Return [X, Y] of the center of cell containing provided text 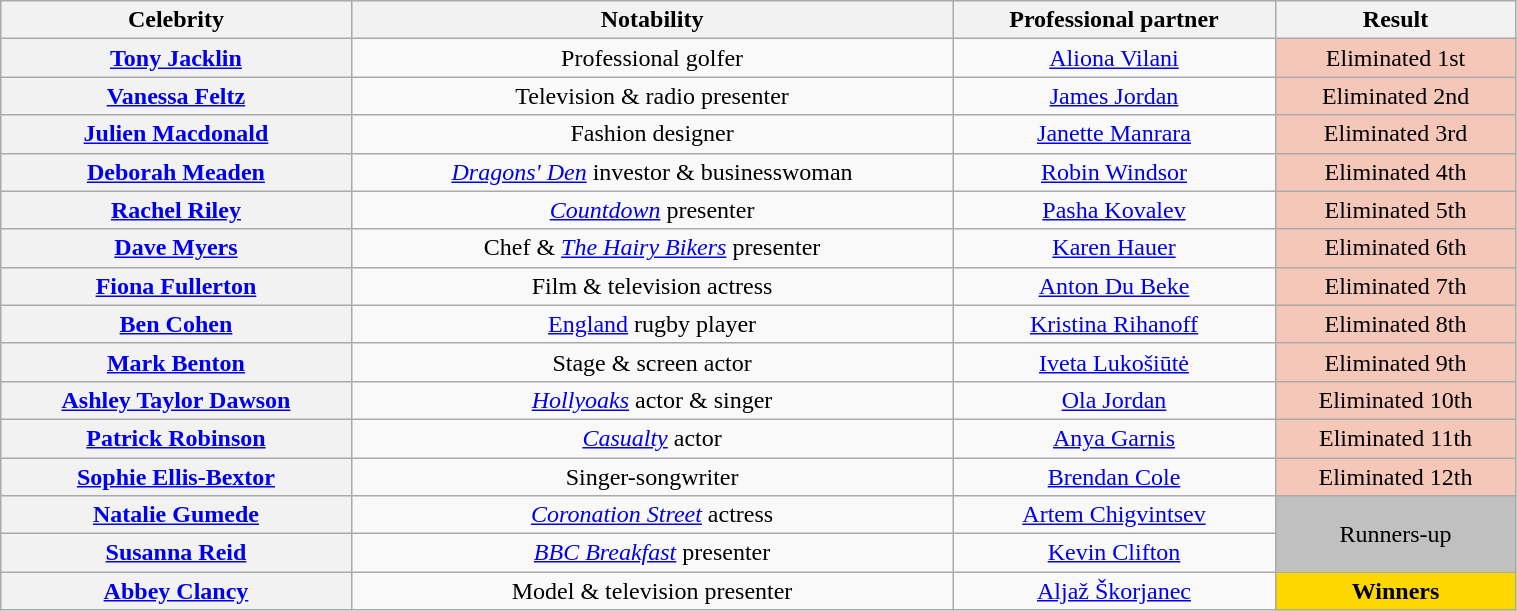
Susanna Reid [176, 553]
Runners-up [1396, 534]
Winners [1396, 591]
Brendan Cole [1114, 477]
Sophie Ellis-Bextor [176, 477]
Eliminated 7th [1396, 286]
Natalie Gumede [176, 515]
Result [1396, 20]
Vanessa Feltz [176, 96]
England rugby player [652, 324]
Eliminated 4th [1396, 172]
Dave Myers [176, 248]
Pasha Kovalev [1114, 210]
BBC Breakfast presenter [652, 553]
Deborah Meaden [176, 172]
Kevin Clifton [1114, 553]
Ben Cohen [176, 324]
Tony Jacklin [176, 58]
Iveta Lukošiūtė [1114, 362]
Model & television presenter [652, 591]
Casualty actor [652, 438]
Celebrity [176, 20]
Film & television actress [652, 286]
Julien Macdonald [176, 134]
James Jordan [1114, 96]
Dragons' Den investor & businesswoman [652, 172]
Fashion designer [652, 134]
Fiona Fullerton [176, 286]
Television & radio presenter [652, 96]
Aljaž Škorjanec [1114, 591]
Artem Chigvintsev [1114, 515]
Eliminated 5th [1396, 210]
Eliminated 10th [1396, 400]
Professional golfer [652, 58]
Patrick Robinson [176, 438]
Eliminated 12th [1396, 477]
Eliminated 1st [1396, 58]
Eliminated 3rd [1396, 134]
Eliminated 2nd [1396, 96]
Anya Garnis [1114, 438]
Abbey Clancy [176, 591]
Eliminated 8th [1396, 324]
Singer-songwriter [652, 477]
Hollyoaks actor & singer [652, 400]
Ola Jordan [1114, 400]
Eliminated 9th [1396, 362]
Robin Windsor [1114, 172]
Stage & screen actor [652, 362]
Aliona Vilani [1114, 58]
Mark Benton [176, 362]
Rachel Riley [176, 210]
Anton Du Beke [1114, 286]
Professional partner [1114, 20]
Chef & The Hairy Bikers presenter [652, 248]
Coronation Street actress [652, 515]
Countdown presenter [652, 210]
Eliminated 6th [1396, 248]
Ashley Taylor Dawson [176, 400]
Karen Hauer [1114, 248]
Eliminated 11th [1396, 438]
Janette Manrara [1114, 134]
Kristina Rihanoff [1114, 324]
Notability [652, 20]
